Return the [x, y] coordinate for the center point of the cell that contains the specified text.  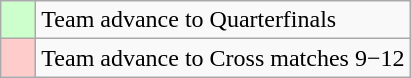
Team advance to Quarterfinals [223, 20]
Team advance to Cross matches 9−12 [223, 58]
